Extract the [x, y] coordinate from the center of the cell holding the provided text.  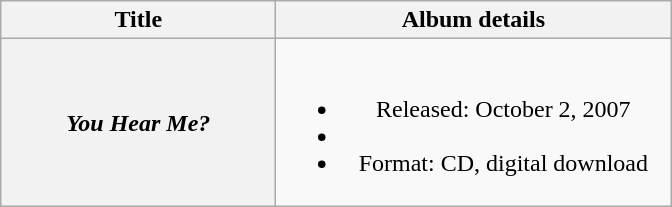
Album details [474, 20]
You Hear Me? [138, 122]
Released: October 2, 2007Format: CD, digital download [474, 122]
Title [138, 20]
